Extract the [x, y] coordinate from the center of the cell holding the provided text.  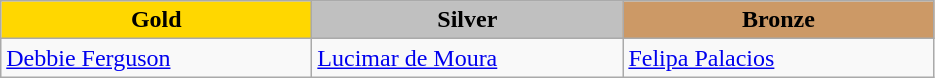
Lucimar de Moura [468, 58]
Gold [156, 20]
Debbie Ferguson [156, 58]
Bronze [778, 20]
Felipa Palacios [778, 58]
Silver [468, 20]
